Scan for the cell matching the given text and deliver its (x, y) coordinate at center. 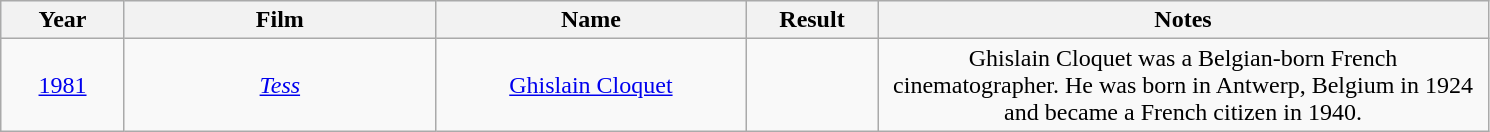
Notes (1184, 20)
Name (590, 20)
Result (812, 20)
Film (280, 20)
Year (63, 20)
1981 (63, 85)
Tess (280, 85)
Ghislain Cloquet was a Belgian-born French cinematographer. He was born in Antwerp, Belgium in 1924 and became a French citizen in 1940. (1184, 85)
Ghislain Cloquet (590, 85)
